Scan for the cell matching the given text and deliver its (x, y) coordinate at center. 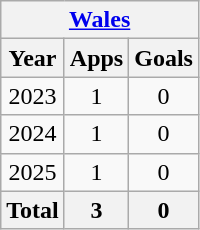
Wales (100, 20)
2024 (33, 134)
2023 (33, 96)
Year (33, 58)
3 (96, 210)
Apps (96, 58)
Goals (164, 58)
Total (33, 210)
2025 (33, 172)
